Pinpoint the cell where the given text exists, returning its [X, Y] midpoint coordinate. 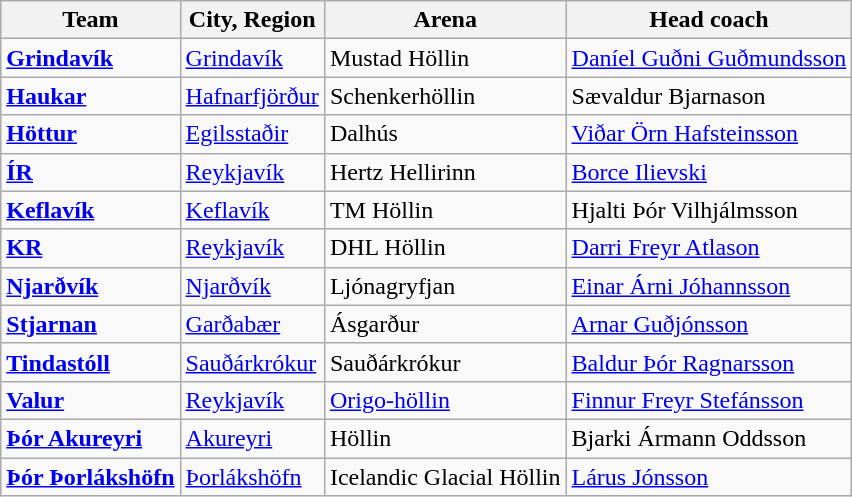
Ásgarður [445, 324]
Egilsstaðir [252, 134]
TM Höllin [445, 210]
Stjarnan [90, 324]
Origo-höllin [445, 400]
Einar Árni Jóhannsson [709, 286]
Hertz Hellirinn [445, 172]
Team [90, 20]
Finnur Freyr Stefánsson [709, 400]
Dalhús [445, 134]
Arena [445, 20]
Tindastóll [90, 362]
Höttur [90, 134]
Daníel Guðni Guðmundsson [709, 58]
Icelandic Glacial Höllin [445, 477]
DHL Höllin [445, 248]
Schenkerhöllin [445, 96]
ÍR [90, 172]
Þór Þorlákshöfn [90, 477]
Darri Freyr Atlason [709, 248]
Ljónagryfjan [445, 286]
Garðabær [252, 324]
Þorlákshöfn [252, 477]
Mustad Höllin [445, 58]
Bjarki Ármann Oddsson [709, 438]
Akureyri [252, 438]
City, Region [252, 20]
Höllin [445, 438]
Borce Ilievski [709, 172]
Hjalti Þór Vilhjálmsson [709, 210]
Head coach [709, 20]
Viðar Örn Hafsteinsson [709, 134]
Þór Akureyri [90, 438]
Sævaldur Bjarnason [709, 96]
Baldur Þór Ragnarsson [709, 362]
Hafnarfjörður [252, 96]
Arnar Guðjónsson [709, 324]
Haukar [90, 96]
Lárus Jónsson [709, 477]
KR [90, 248]
Valur [90, 400]
